Search for the cell housing the specified text and yield its (x, y) center coordinate. 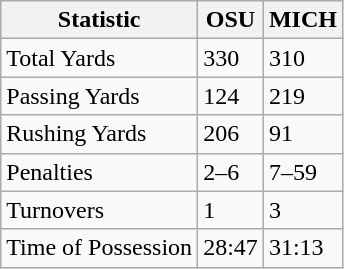
206 (231, 134)
2–6 (231, 172)
Statistic (100, 20)
7–59 (302, 172)
330 (231, 58)
28:47 (231, 248)
310 (302, 58)
31:13 (302, 248)
Passing Yards (100, 96)
124 (231, 96)
3 (302, 210)
219 (302, 96)
Turnovers (100, 210)
Penalties (100, 172)
91 (302, 134)
1 (231, 210)
MICH (302, 20)
Total Yards (100, 58)
Time of Possession (100, 248)
OSU (231, 20)
Rushing Yards (100, 134)
